From the cell containing the given text, extract its center point as (X, Y) coordinate. 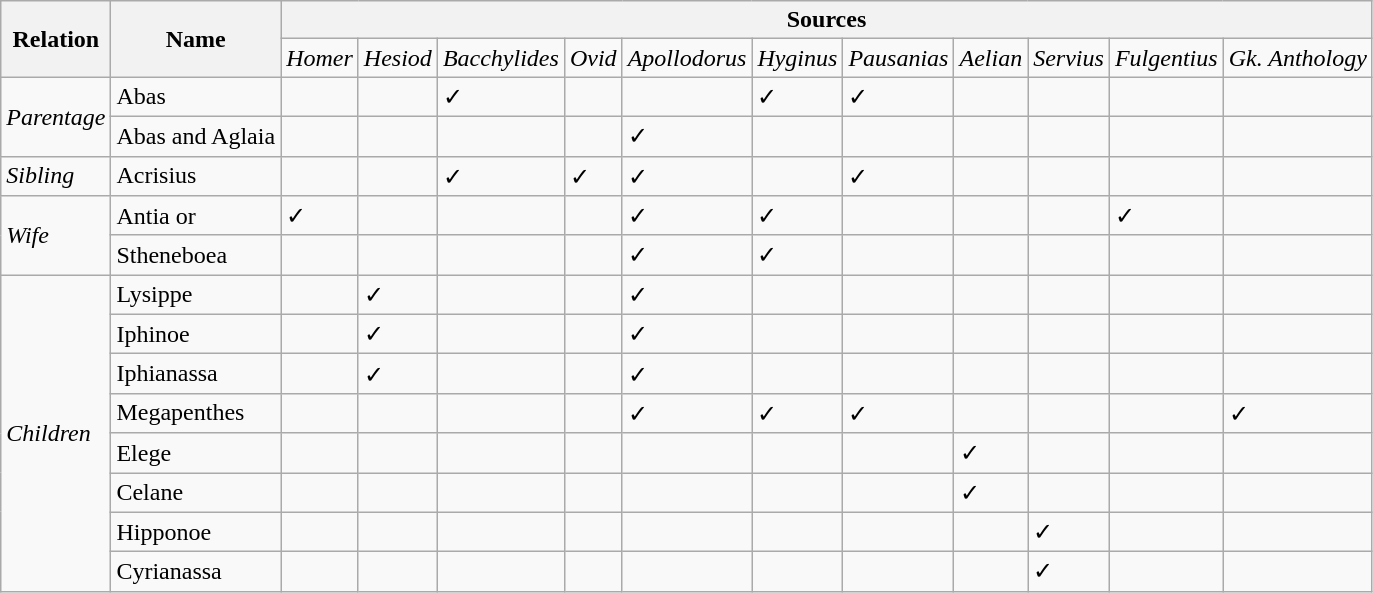
Stheneboea (196, 255)
Celane (196, 492)
Apollodorus (687, 58)
Iphianassa (196, 374)
Sibling (56, 176)
Fulgentius (1166, 58)
Megapenthes (196, 413)
Sources (827, 20)
Name (196, 39)
Aelian (991, 58)
Acrisius (196, 176)
Hipponoe (196, 532)
Wife (56, 236)
Lysippe (196, 295)
Antia or (196, 216)
Relation (56, 39)
Elege (196, 453)
Children (56, 433)
Homer (320, 58)
Bacchylides (500, 58)
Pausanias (898, 58)
Ovid (593, 58)
Hyginus (798, 58)
Gk. Anthology (1298, 58)
Hesiod (398, 58)
Abas and Aglaia (196, 136)
Cyrianassa (196, 572)
Abas (196, 97)
Servius (1069, 58)
Iphinoe (196, 334)
Parentage (56, 116)
